Scan for the cell matching the given text and deliver its (x, y) coordinate at center. 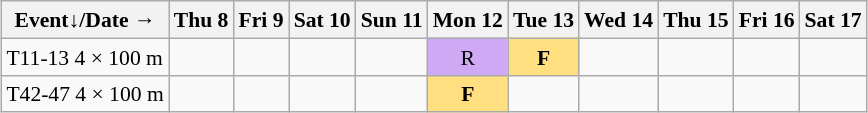
Wed 14 (618, 20)
Fri 9 (260, 20)
T42-47 4 × 100 m (84, 94)
Fri 16 (767, 20)
R (468, 56)
Mon 12 (468, 20)
Sun 11 (392, 20)
Sat 17 (834, 20)
Thu 15 (696, 20)
Tue 13 (544, 20)
Sat 10 (322, 20)
Event↓/Date → (84, 20)
T11-13 4 × 100 m (84, 56)
Thu 8 (202, 20)
